For the text-containing cell, return its midpoint in [X, Y] coordinate format. 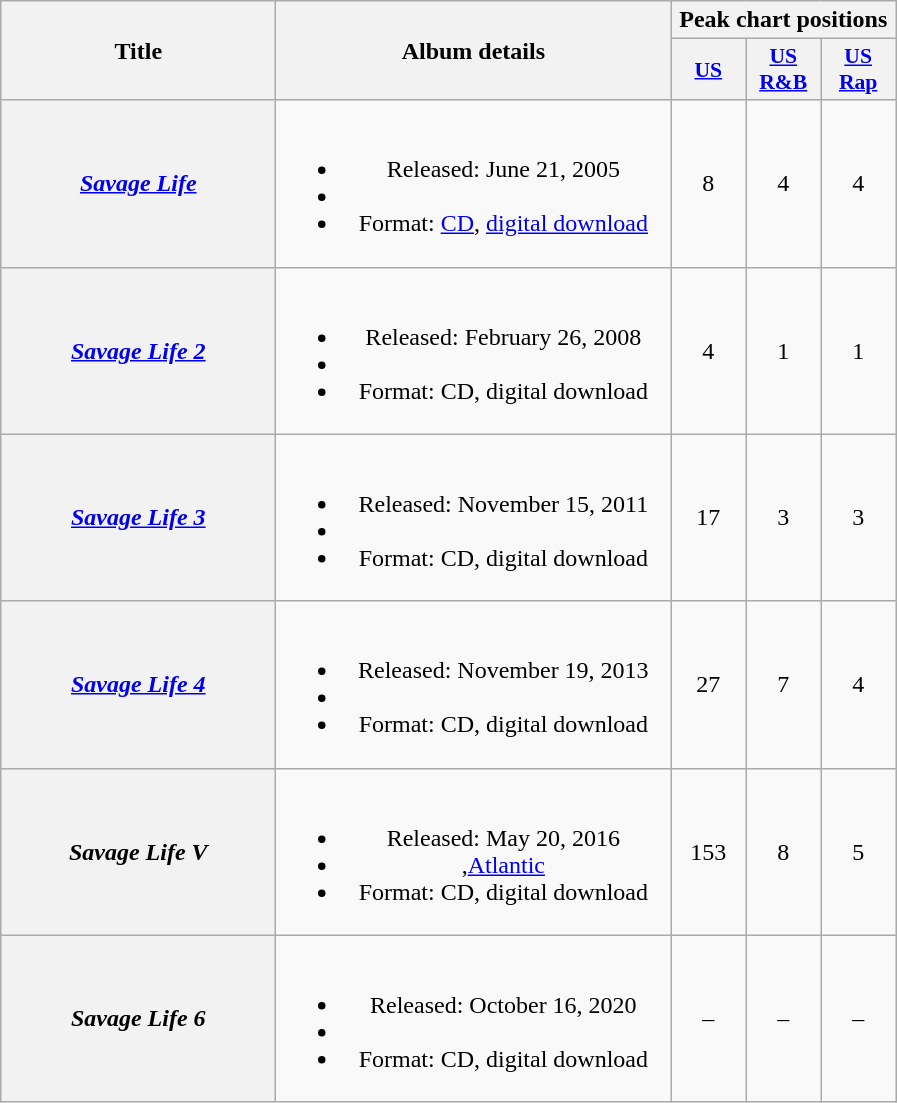
Released: November 19, 2013Format: CD, digital download [474, 684]
Peak chart positions [784, 20]
Title [138, 50]
Released: May 20, 2016,AtlanticFormat: CD, digital download [474, 852]
Savage Life 2 [138, 350]
USRap [858, 70]
Savage Life V [138, 852]
US [708, 70]
Savage Life 3 [138, 518]
Released: October 16, 2020Format: CD, digital download [474, 1018]
Released: November 15, 2011Format: CD, digital download [474, 518]
Released: June 21, 2005Format: CD, digital download [474, 184]
17 [708, 518]
Released: February 26, 2008Format: CD, digital download [474, 350]
USR&B [784, 70]
Album details [474, 50]
5 [858, 852]
7 [784, 684]
153 [708, 852]
Savage Life [138, 184]
Savage Life 4 [138, 684]
Savage Life 6 [138, 1018]
27 [708, 684]
